Detect which cell encompasses the target text, then output its (X, Y) center coordinate. 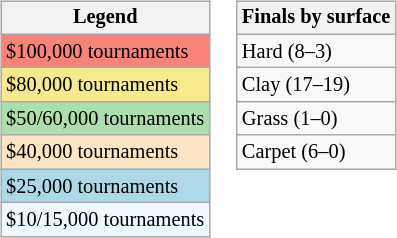
Carpet (6–0) (316, 152)
Legend (105, 18)
Finals by surface (316, 18)
Clay (17–19) (316, 85)
$25,000 tournaments (105, 186)
Hard (8–3) (316, 51)
$10/15,000 tournaments (105, 220)
$50/60,000 tournaments (105, 119)
$80,000 tournaments (105, 85)
$100,000 tournaments (105, 51)
$40,000 tournaments (105, 152)
Grass (1–0) (316, 119)
